For the text-containing cell, return its midpoint in (x, y) coordinate format. 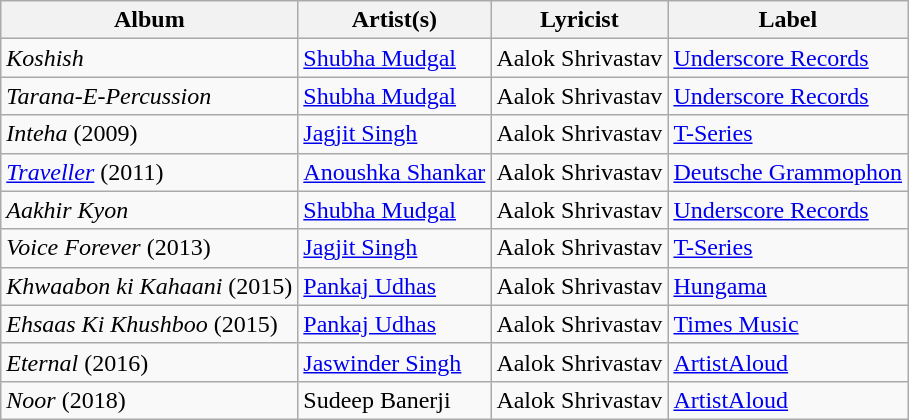
Label (788, 20)
Times Music (788, 324)
Inteha (2009) (150, 134)
Noor (2018) (150, 400)
Koshish (150, 58)
Tarana-E-Percussion (150, 96)
Khwaabon ki Kahaani (2015) (150, 286)
Traveller (2011) (150, 172)
Lyricist (580, 20)
Eternal (2016) (150, 362)
Artist(s) (394, 20)
Sudeep Banerji (394, 400)
Hungama (788, 286)
Aakhir Kyon (150, 210)
Ehsaas Ki Khushboo (2015) (150, 324)
Anoushka Shankar (394, 172)
Deutsche Grammophon (788, 172)
Voice Forever (2013) (150, 248)
Jaswinder Singh (394, 362)
Album (150, 20)
